Search for the cell housing the specified text and yield its (x, y) center coordinate. 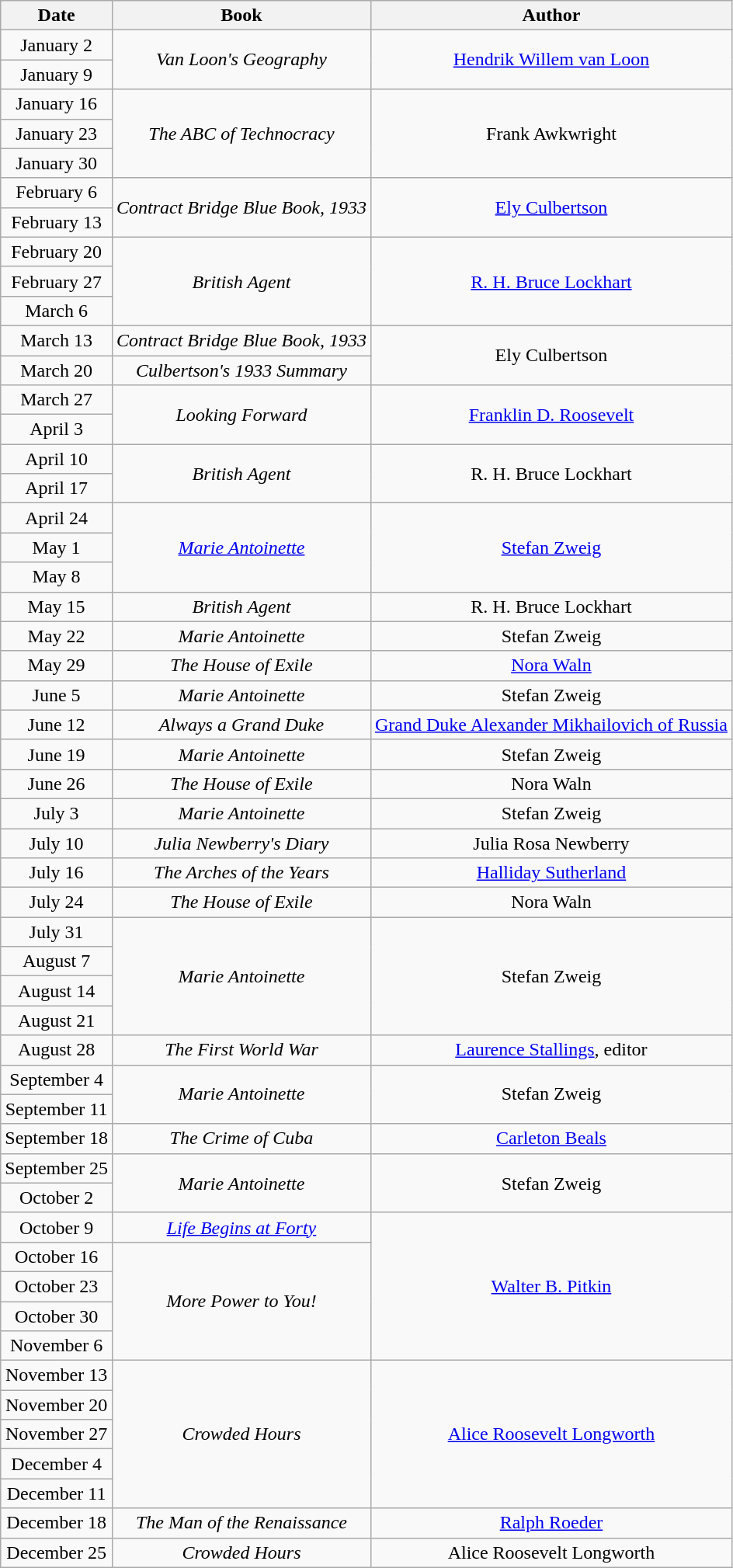
January 16 (57, 104)
Halliday Sutherland (551, 873)
July 31 (57, 932)
Frank Awkwright (551, 134)
April 3 (57, 429)
The Man of the Renaissance (241, 1523)
February 20 (57, 252)
Life Begins at Forty (241, 1227)
January 30 (57, 163)
September 18 (57, 1139)
More Power to You! (241, 1301)
October 30 (57, 1316)
July 3 (57, 813)
August 21 (57, 1020)
December 18 (57, 1523)
October 2 (57, 1198)
November 6 (57, 1346)
Julia Rosa Newberry (551, 843)
December 4 (57, 1464)
January 23 (57, 134)
October 9 (57, 1227)
Van Loon's Geography (241, 60)
June 5 (57, 695)
July 24 (57, 902)
October 23 (57, 1286)
August 7 (57, 961)
April 17 (57, 488)
September 4 (57, 1080)
November 20 (57, 1405)
March 13 (57, 340)
November 13 (57, 1375)
February 13 (57, 222)
Walter B. Pitkin (551, 1286)
The Crime of Cuba (241, 1139)
Carleton Beals (551, 1139)
Grand Duke Alexander Mikhailovich of Russia (551, 725)
October 16 (57, 1257)
January 9 (57, 75)
January 2 (57, 45)
Julia Newberry's Diary (241, 843)
November 27 (57, 1434)
Author (551, 16)
The Arches of the Years (241, 873)
Looking Forward (241, 415)
May 15 (57, 607)
February 27 (57, 281)
August 28 (57, 1050)
May 29 (57, 666)
Always a Grand Duke (241, 725)
December 25 (57, 1552)
The ABC of Technocracy (241, 134)
May 8 (57, 577)
June 26 (57, 784)
Culbertson's 1933 Summary (241, 370)
July 16 (57, 873)
March 27 (57, 400)
The First World War (241, 1050)
February 6 (57, 193)
July 10 (57, 843)
June 12 (57, 725)
September 11 (57, 1109)
Laurence Stallings, editor (551, 1050)
December 11 (57, 1493)
April 10 (57, 459)
March 20 (57, 370)
Ralph Roeder (551, 1523)
May 1 (57, 548)
May 22 (57, 636)
June 19 (57, 754)
Date (57, 16)
March 6 (57, 311)
Hendrik Willem van Loon (551, 60)
September 25 (57, 1168)
Franklin D. Roosevelt (551, 415)
April 24 (57, 518)
Book (241, 16)
August 14 (57, 991)
